Scan for the cell matching the given text and deliver its [X, Y] coordinate at center. 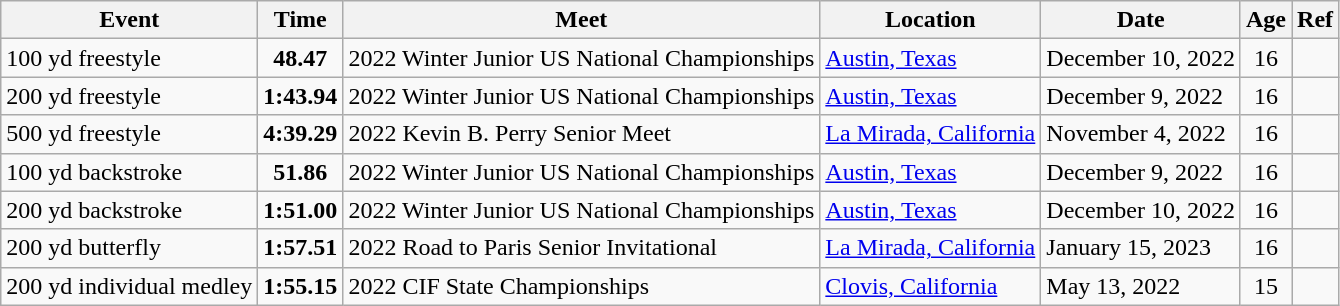
Clovis, California [930, 286]
200 yd individual medley [130, 286]
200 yd butterfly [130, 248]
200 yd freestyle [130, 96]
Time [300, 20]
November 4, 2022 [1141, 134]
100 yd backstroke [130, 172]
1:55.15 [300, 286]
15 [1266, 286]
1:57.51 [300, 248]
January 15, 2023 [1141, 248]
May 13, 2022 [1141, 286]
51.86 [300, 172]
100 yd freestyle [130, 58]
Date [1141, 20]
Age [1266, 20]
1:43.94 [300, 96]
2022 CIF State Championships [582, 286]
2022 Road to Paris Senior Invitational [582, 248]
48.47 [300, 58]
Location [930, 20]
2022 Kevin B. Perry Senior Meet [582, 134]
4:39.29 [300, 134]
500 yd freestyle [130, 134]
Meet [582, 20]
Event [130, 20]
1:51.00 [300, 210]
Ref [1316, 20]
200 yd backstroke [130, 210]
